Search for the cell housing the specified text and yield its (X, Y) center coordinate. 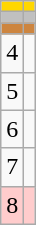
4 (12, 53)
7 (12, 167)
5 (12, 91)
8 (12, 205)
6 (12, 129)
